Return [X, Y] of the center of cell containing provided text 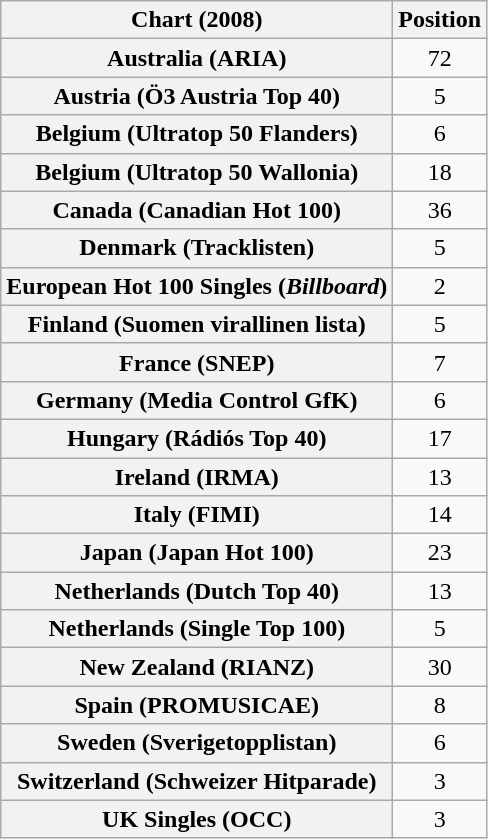
Japan (Japan Hot 100) [197, 553]
Chart (2008) [197, 20]
17 [440, 438]
Hungary (Rádiós Top 40) [197, 438]
Austria (Ö3 Austria Top 40) [197, 96]
30 [440, 667]
Finland (Suomen virallinen lista) [197, 324]
Position [440, 20]
7 [440, 362]
Italy (FIMI) [197, 515]
23 [440, 553]
Denmark (Tracklisten) [197, 248]
Sweden (Sverigetopplistan) [197, 743]
Canada (Canadian Hot 100) [197, 210]
UK Singles (OCC) [197, 819]
Spain (PROMUSICAE) [197, 705]
2 [440, 286]
14 [440, 515]
Switzerland (Schweizer Hitparade) [197, 781]
8 [440, 705]
France (SNEP) [197, 362]
Belgium (Ultratop 50 Wallonia) [197, 172]
72 [440, 58]
Belgium (Ultratop 50 Flanders) [197, 134]
European Hot 100 Singles (Billboard) [197, 286]
18 [440, 172]
Ireland (IRMA) [197, 477]
36 [440, 210]
Germany (Media Control GfK) [197, 400]
Netherlands (Single Top 100) [197, 629]
Australia (ARIA) [197, 58]
New Zealand (RIANZ) [197, 667]
Netherlands (Dutch Top 40) [197, 591]
